From the cell containing the given text, extract its center point as [x, y] coordinate. 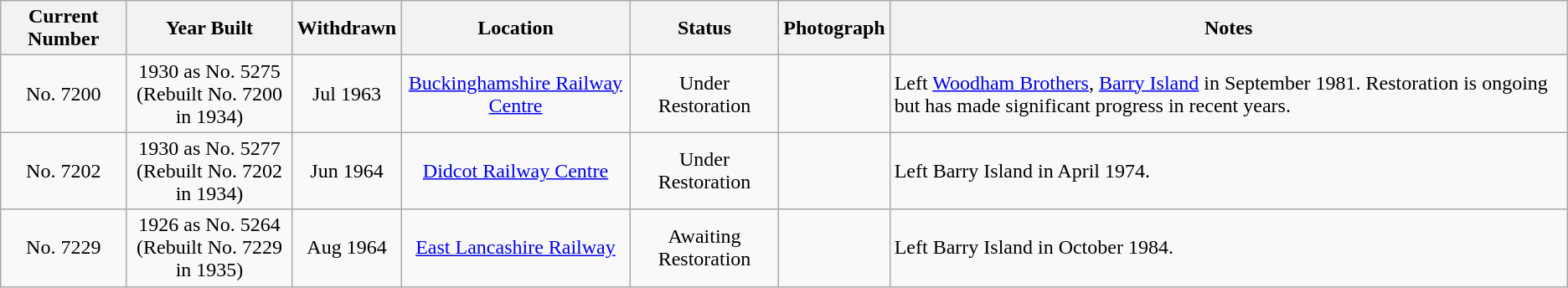
Jun 1964 [347, 171]
1930 as No. 5277(Rebuilt No. 7202 in 1934) [209, 171]
Year Built [209, 28]
Location [516, 28]
Aug 1964 [347, 248]
Didcot Railway Centre [516, 171]
No. 7229 [64, 248]
East Lancashire Railway [516, 248]
Buckinghamshire Railway Centre [516, 94]
No. 7202 [64, 171]
Left Woodham Brothers, Barry Island in September 1981. Restoration is ongoing but has made significant progress in recent years. [1228, 94]
1930 as No. 5275(Rebuilt No. 7200 in 1934) [209, 94]
Current Number [64, 28]
1926 as No. 5264(Rebuilt No. 7229 in 1935) [209, 248]
Left Barry Island in October 1984. [1228, 248]
Jul 1963 [347, 94]
No. 7200 [64, 94]
Left Barry Island in April 1974. [1228, 171]
Photograph [834, 28]
Notes [1228, 28]
Awaiting Restoration [704, 248]
Status [704, 28]
Withdrawn [347, 28]
